Return the [X, Y] coordinate for the center point of the cell that contains the specified text.  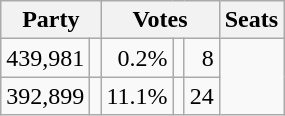
Votes [160, 20]
392,899 [46, 96]
Seats [251, 20]
Party [51, 20]
8 [202, 58]
0.2% [137, 58]
11.1% [137, 96]
439,981 [46, 58]
24 [202, 96]
